Extract the [X, Y] coordinate from the center of the cell holding the provided text.  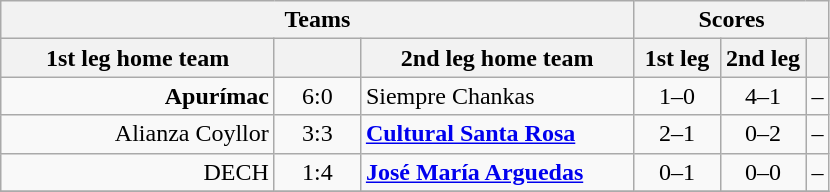
0–0 [763, 172]
2nd leg home team [497, 58]
2nd leg [763, 58]
0–2 [763, 134]
Alianza Coyllor [138, 134]
1:4 [317, 172]
Cultural Santa Rosa [497, 134]
José María Arguedas [497, 172]
1–0 [677, 96]
6:0 [317, 96]
0–1 [677, 172]
2–1 [677, 134]
1st leg home team [138, 58]
Scores [732, 20]
Teams [318, 20]
3:3 [317, 134]
1st leg [677, 58]
Apurímac [138, 96]
DECH [138, 172]
Siempre Chankas [497, 96]
4–1 [763, 96]
